Return the [x, y] coordinate for the center point of the cell that contains the specified text.  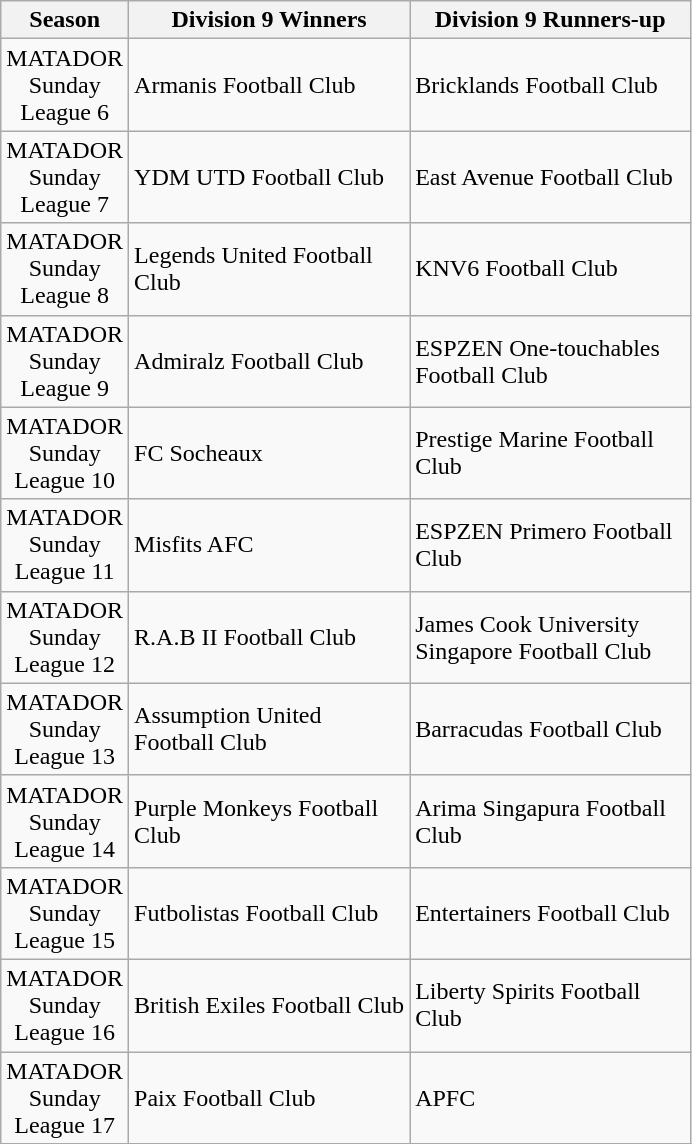
Division 9 Runners-up [550, 20]
MATADOR Sunday League 11 [65, 545]
Admiralz Football Club [270, 361]
KNV6 Football Club [550, 269]
Misfits AFC [270, 545]
MATADOR Sunday League 15 [65, 913]
Division 9 Winners [270, 20]
Purple Monkeys Football Club [270, 821]
MATADOR Sunday League 9 [65, 361]
Entertainers Football Club [550, 913]
Bricklands Football Club [550, 85]
MATADOR Sunday League 6 [65, 85]
YDM UTD Football Club [270, 177]
Barracudas Football Club [550, 729]
MATADOR Sunday League 7 [65, 177]
Legends United Football Club [270, 269]
MATADOR Sunday League 10 [65, 453]
ESPZEN Primero Football Club [550, 545]
MATADOR Sunday League 17 [65, 1098]
R.A.B II Football Club [270, 637]
MATADOR Sunday League 16 [65, 1005]
James Cook University Singapore Football Club [550, 637]
Prestige Marine Football Club [550, 453]
Liberty Spirits Football Club [550, 1005]
Season [65, 20]
Armanis Football Club [270, 85]
ESPZEN One-touchables Football Club [550, 361]
MATADOR Sunday League 8 [65, 269]
Paix Football Club [270, 1098]
APFC [550, 1098]
MATADOR Sunday League 14 [65, 821]
MATADOR Sunday League 12 [65, 637]
British Exiles Football Club [270, 1005]
FC Socheaux [270, 453]
Assumption United Football Club [270, 729]
MATADOR Sunday League 13 [65, 729]
East Avenue Football Club [550, 177]
Arima Singapura Football Club [550, 821]
Futbolistas Football Club [270, 913]
